Determine the (X, Y) coordinate at the center of the cell enclosing the given text.  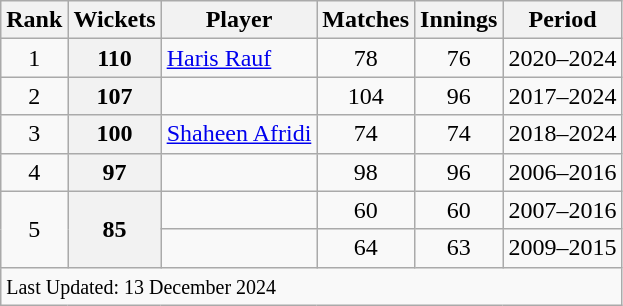
100 (114, 134)
1 (34, 58)
2007–2016 (562, 210)
2 (34, 96)
76 (459, 58)
78 (366, 58)
107 (114, 96)
110 (114, 58)
2009–2015 (562, 248)
2006–2016 (562, 172)
Haris Rauf (239, 58)
Wickets (114, 20)
2018–2024 (562, 134)
2020–2024 (562, 58)
5 (34, 229)
104 (366, 96)
85 (114, 229)
63 (459, 248)
Last Updated: 13 December 2024 (312, 286)
98 (366, 172)
Shaheen Afridi (239, 134)
64 (366, 248)
97 (114, 172)
2017–2024 (562, 96)
Innings (459, 20)
Matches (366, 20)
Player (239, 20)
4 (34, 172)
Period (562, 20)
Rank (34, 20)
3 (34, 134)
